For the text-containing cell, return its midpoint in (x, y) coordinate format. 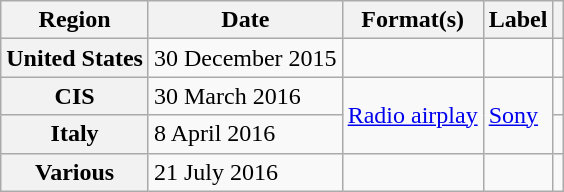
8 April 2016 (245, 134)
30 December 2015 (245, 58)
Region (75, 20)
Italy (75, 134)
Radio airplay (412, 115)
30 March 2016 (245, 96)
Label (518, 20)
Format(s) (412, 20)
United States (75, 58)
Date (245, 20)
Various (75, 172)
CIS (75, 96)
21 July 2016 (245, 172)
Sony (518, 115)
